Capture the cell that displays the provided text and extract its [X, Y] central coordinate. 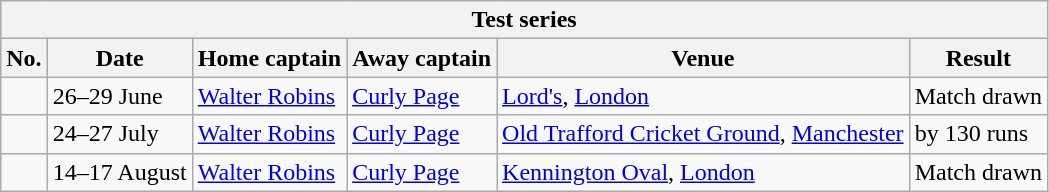
14–17 August [120, 172]
Lord's, London [704, 96]
Kennington Oval, London [704, 172]
26–29 June [120, 96]
Venue [704, 58]
Away captain [422, 58]
Date [120, 58]
Test series [524, 20]
24–27 July [120, 134]
No. [24, 58]
by 130 runs [978, 134]
Home captain [269, 58]
Result [978, 58]
Old Trafford Cricket Ground, Manchester [704, 134]
